Output the (X, Y) coordinate of the center of the cell containing the given text.  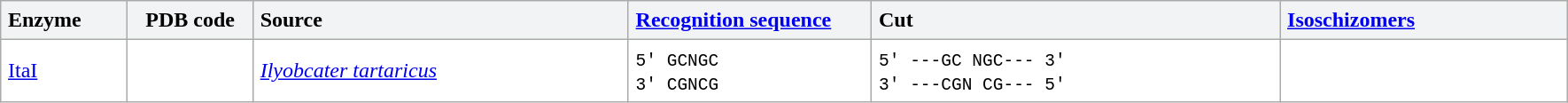
ItaI (64, 70)
Cut (1075, 20)
Recognition sequence (749, 20)
Enzyme (64, 20)
PDB code (190, 20)
Isoschizomers (1424, 20)
5' ---GC NGC--- 3' 3' ---CGN CG--- 5' (1075, 70)
Source (440, 20)
Ilyobcater tartaricus (440, 70)
5' GCNGC 3' CGNCG (749, 70)
